For the text-containing cell, return its midpoint in [X, Y] coordinate format. 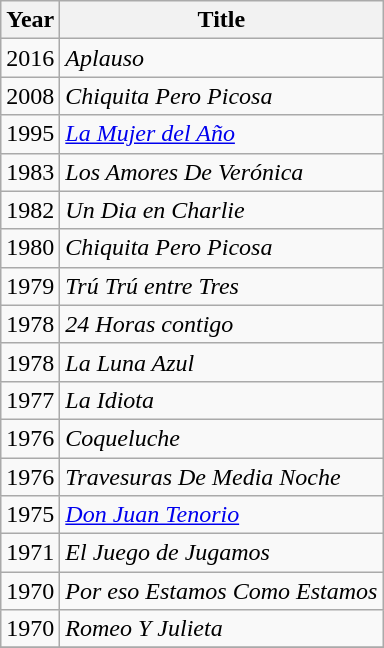
Los Amores De Verónica [222, 172]
Romeo Y Julieta [222, 629]
La Luna Azul [222, 362]
1979 [30, 286]
24 Horas contigo [222, 324]
Year [30, 20]
Title [222, 20]
1982 [30, 210]
Aplauso [222, 58]
1975 [30, 515]
2016 [30, 58]
Coqueluche [222, 438]
El Juego de Jugamos [222, 553]
Don Juan Tenorio [222, 515]
1977 [30, 400]
2008 [30, 96]
1995 [30, 134]
Trú Trú entre Tres [222, 286]
1980 [30, 248]
Por eso Estamos Como Estamos [222, 591]
1971 [30, 553]
La Idiota [222, 400]
1983 [30, 172]
La Mujer del Año [222, 134]
Travesuras De Media Noche [222, 477]
Un Dia en Charlie [222, 210]
